Scan for the cell matching the given text and deliver its [x, y] coordinate at center. 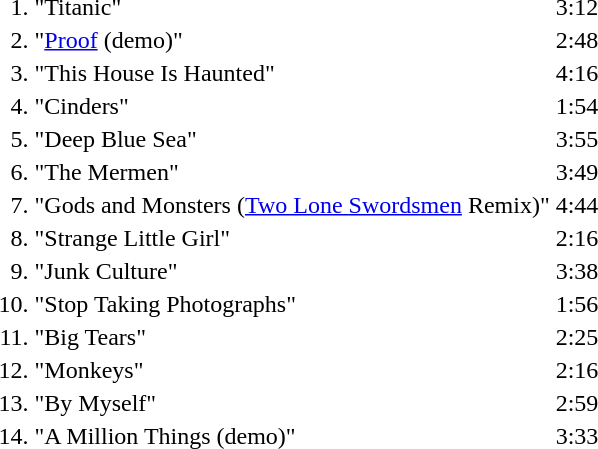
"Stop Taking Photographs" [292, 304]
"This House Is Haunted" [292, 73]
"Gods and Monsters (Two Lone Swordsmen Remix)" [292, 205]
"Monkeys" [292, 370]
"By Myself" [292, 403]
"Big Tears" [292, 337]
"Junk Culture" [292, 271]
"Proof (demo)" [292, 40]
"Strange Little Girl" [292, 238]
"Deep Blue Sea" [292, 139]
"Cinders" [292, 106]
"The Mermen" [292, 172]
